For the text-containing cell, return its midpoint in (X, Y) coordinate format. 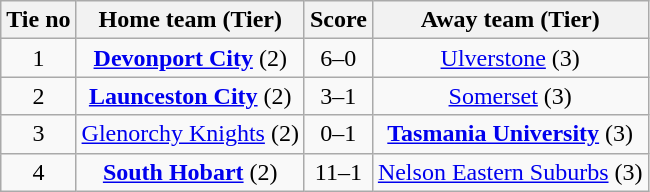
South Hobart (2) (190, 172)
1 (38, 58)
4 (38, 172)
Tasmania University (3) (510, 134)
2 (38, 96)
0–1 (338, 134)
Nelson Eastern Suburbs (3) (510, 172)
Launceston City (2) (190, 96)
3–1 (338, 96)
Ulverstone (3) (510, 58)
Home team (Tier) (190, 20)
Away team (Tier) (510, 20)
Score (338, 20)
Devonport City (2) (190, 58)
11–1 (338, 172)
6–0 (338, 58)
Somerset (3) (510, 96)
Tie no (38, 20)
Glenorchy Knights (2) (190, 134)
3 (38, 134)
